Scan for the cell matching the given text and deliver its [X, Y] coordinate at center. 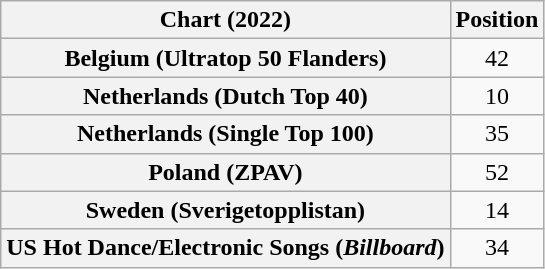
US Hot Dance/Electronic Songs (Billboard) [226, 248]
Chart (2022) [226, 20]
14 [497, 210]
Belgium (Ultratop 50 Flanders) [226, 58]
42 [497, 58]
Sweden (Sverigetopplistan) [226, 210]
Netherlands (Single Top 100) [226, 134]
Netherlands (Dutch Top 40) [226, 96]
10 [497, 96]
52 [497, 172]
34 [497, 248]
Poland (ZPAV) [226, 172]
Position [497, 20]
35 [497, 134]
